Search for the cell housing the specified text and yield its (X, Y) center coordinate. 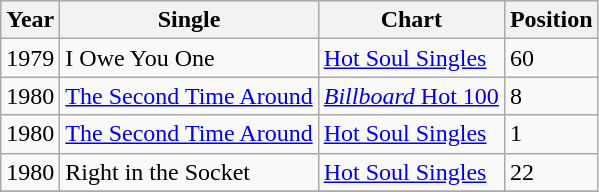
1979 (30, 58)
8 (551, 96)
1 (551, 134)
60 (551, 58)
Year (30, 20)
Chart (411, 20)
Single (189, 20)
I Owe You One (189, 58)
22 (551, 172)
Position (551, 20)
Right in the Socket (189, 172)
Billboard Hot 100 (411, 96)
